Find where the given text appears and provide that cell's center as [X, Y] coordinate. 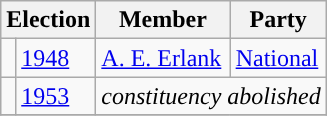
Election [48, 20]
1953 [56, 96]
National [278, 58]
A. E. Erlank [163, 58]
Party [278, 20]
constituency abolished [211, 96]
1948 [56, 58]
Member [163, 20]
